Determine the (x, y) coordinate at the center of the cell enclosing the given text.  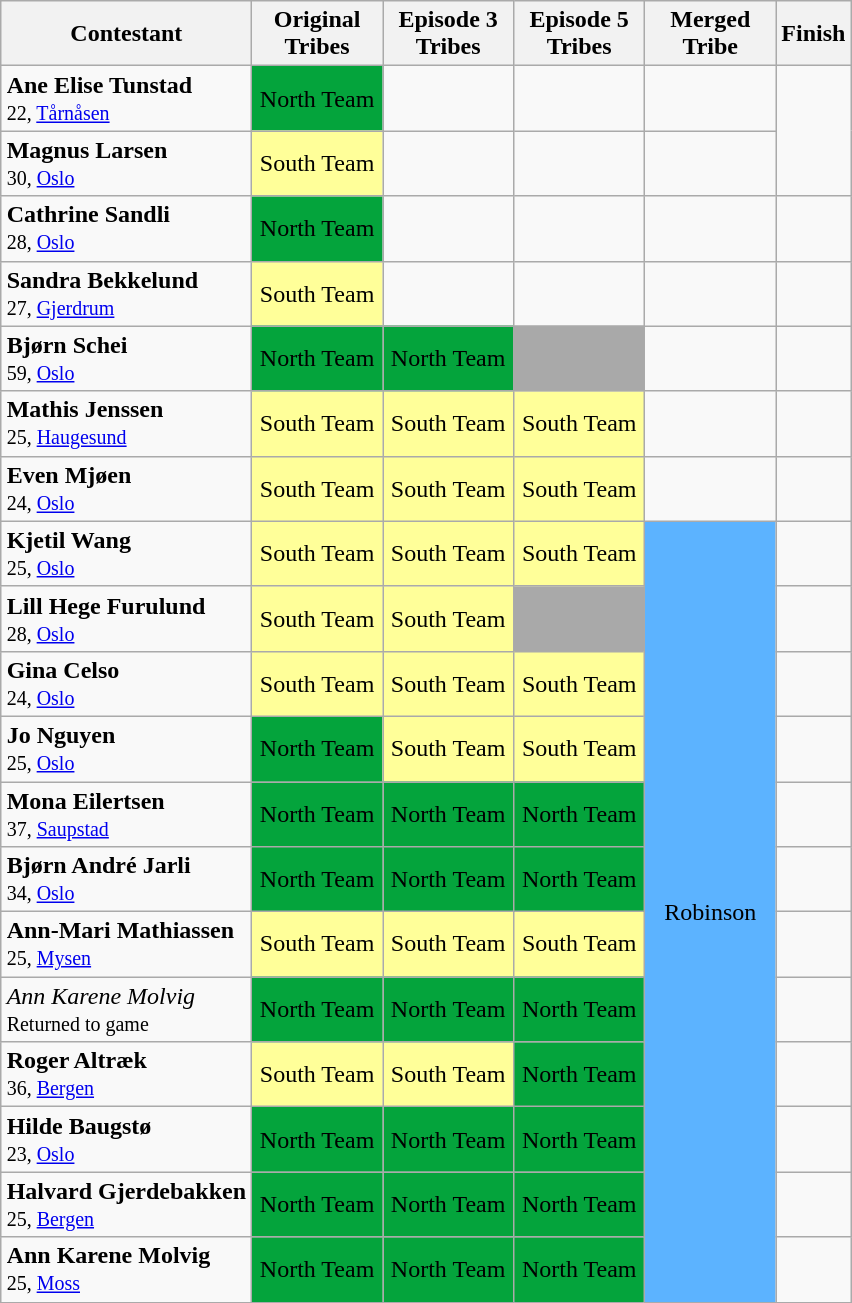
Bjørn André Jarli34, Oslo (126, 880)
Finish (814, 34)
Contestant (126, 34)
Mona Eilertsen37, Saupstad (126, 814)
Mathis Jenssen25, Haugesund (126, 424)
Hilde Baugstø23, Oslo (126, 1140)
Ann-Mari Mathiassen25, Mysen (126, 944)
Robinson (710, 912)
Magnus Larsen30, Oslo (126, 164)
Ann Karene MolvigReturned to game (126, 1010)
Even Mjøen24, Oslo (126, 488)
Lill Hege Furulund28, Oslo (126, 618)
Ann Karene Molvig25, Moss (126, 1270)
Roger Altræk36, Bergen (126, 1074)
MergedTribe (710, 34)
Sandra Bekkelund 27, Gjerdrum (126, 294)
Ane Elise Tunstad22, Tårnåsen (126, 98)
Episode 5Tribes (580, 34)
OriginalTribes (318, 34)
Episode 3Tribes (448, 34)
Bjørn Schei59, Oslo (126, 358)
Halvard Gjerdebakken25, Bergen (126, 1204)
Cathrine Sandli28, Oslo (126, 228)
Gina Celso 24, Oslo (126, 684)
Kjetil Wang 25, Oslo (126, 554)
Jo Nguyen25, Oslo (126, 748)
